Identify which cell holds the provided text, then report its [X, Y] central coordinate. 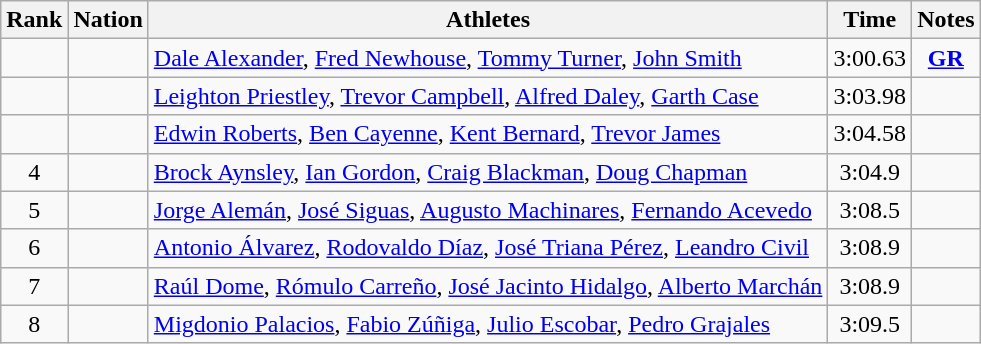
Leighton Priestley, Trevor Campbell, Alfred Daley, Garth Case [488, 96]
8 [34, 324]
Migdonio Palacios, Fabio Zúñiga, Julio Escobar, Pedro Grajales [488, 324]
Jorge Alemán, José Siguas, Augusto Machinares, Fernando Acevedo [488, 210]
3:04.9 [870, 172]
5 [34, 210]
3:09.5 [870, 324]
3:03.98 [870, 96]
3:00.63 [870, 58]
Rank [34, 20]
Dale Alexander, Fred Newhouse, Tommy Turner, John Smith [488, 58]
3:04.58 [870, 134]
7 [34, 286]
3:08.5 [870, 210]
Edwin Roberts, Ben Cayenne, Kent Bernard, Trevor James [488, 134]
4 [34, 172]
Nation [108, 20]
GR [946, 58]
Time [870, 20]
Brock Aynsley, Ian Gordon, Craig Blackman, Doug Chapman [488, 172]
Raúl Dome, Rómulo Carreño, José Jacinto Hidalgo, Alberto Marchán [488, 286]
6 [34, 248]
Athletes [488, 20]
Notes [946, 20]
Antonio Álvarez, Rodovaldo Díaz, José Triana Pérez, Leandro Civil [488, 248]
